Capture the cell that displays the provided text and extract its [X, Y] central coordinate. 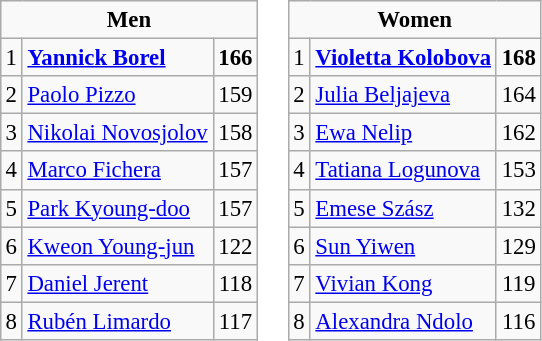
158 [236, 133]
Kweon Young-jun [118, 246]
Paolo Pizzo [118, 95]
Sun Yiwen [403, 246]
Daniel Jerent [118, 283]
132 [518, 208]
Vivian Kong [403, 283]
Men [129, 20]
153 [518, 170]
118 [236, 283]
Violetta Kolobova [403, 58]
168 [518, 58]
Park Kyoung-doo [118, 208]
116 [518, 321]
Nikolai Novosjolov [118, 133]
166 [236, 58]
129 [518, 246]
Women [414, 20]
119 [518, 283]
Rubén Limardo [118, 321]
Julia Beljajeva [403, 95]
Emese Szász [403, 208]
164 [518, 95]
159 [236, 95]
Yannick Borel [118, 58]
Alexandra Ndolo [403, 321]
Marco Fichera [118, 170]
122 [236, 246]
Ewa Nelip [403, 133]
162 [518, 133]
Tatiana Logunova [403, 170]
117 [236, 321]
